Detect which cell encompasses the target text, then output its [x, y] center coordinate. 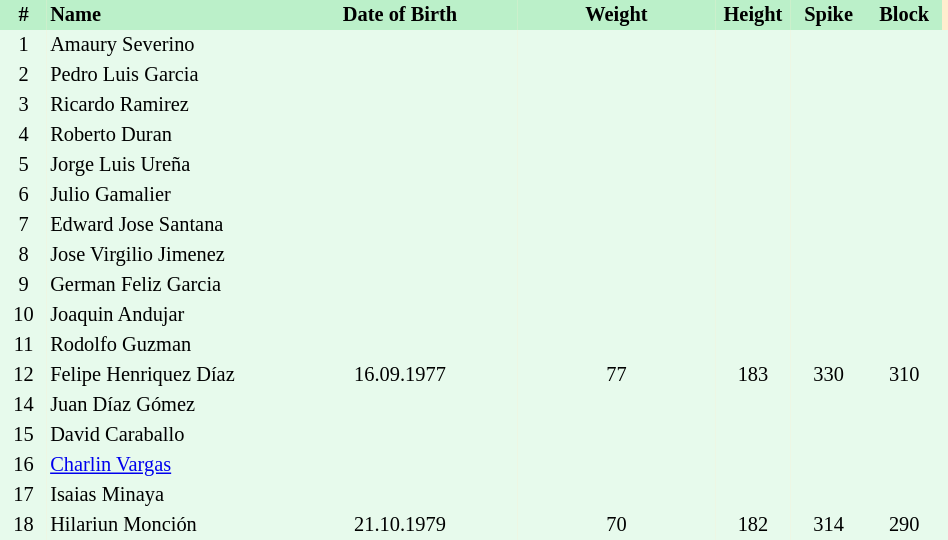
3 [24, 105]
Date of Birth [400, 15]
German Feliz Garcia [164, 285]
1 [24, 45]
Hilariun Monción [164, 525]
2 [24, 75]
David Caraballo [164, 435]
Height [753, 15]
Ricardo Ramirez [164, 105]
183 [753, 375]
Julio Gamalier [164, 195]
70 [616, 525]
17 [24, 495]
# [24, 15]
21.10.1979 [400, 525]
16.09.1977 [400, 375]
10 [24, 315]
11 [24, 345]
Weight [616, 15]
Joaquin Andujar [164, 315]
15 [24, 435]
14 [24, 405]
Felipe Henriquez Díaz [164, 375]
18 [24, 525]
310 [904, 375]
8 [24, 255]
Edward Jose Santana [164, 225]
Amaury Severino [164, 45]
314 [829, 525]
77 [616, 375]
16 [24, 465]
Pedro Luis Garcia [164, 75]
Juan Díaz Gómez [164, 405]
4 [24, 135]
6 [24, 195]
Charlin Vargas [164, 465]
Rodolfo Guzman [164, 345]
Roberto Duran [164, 135]
Name [164, 15]
Jorge Luis Ureña [164, 165]
290 [904, 525]
7 [24, 225]
Spike [829, 15]
182 [753, 525]
9 [24, 285]
Jose Virgilio Jimenez [164, 255]
12 [24, 375]
Block [904, 15]
Isaias Minaya [164, 495]
5 [24, 165]
330 [829, 375]
